For the text-containing cell, return its midpoint in (X, Y) coordinate format. 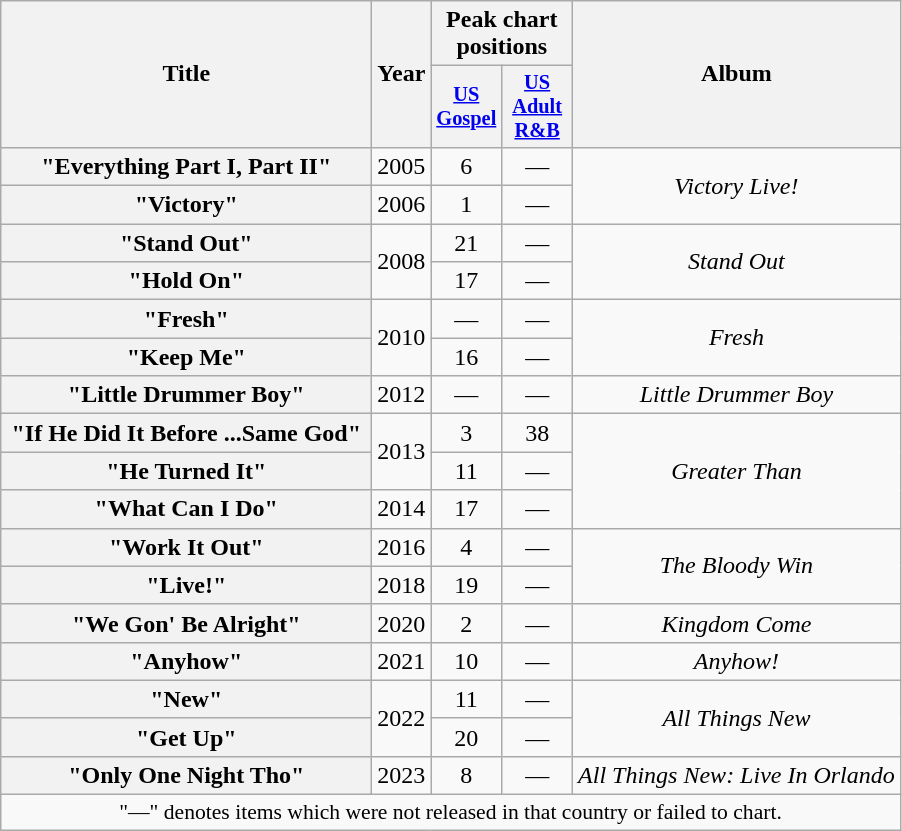
Victory Live! (737, 185)
3 (466, 433)
Title (186, 74)
4 (466, 547)
6 (466, 166)
19 (466, 585)
Fresh (737, 338)
2010 (402, 338)
2021 (402, 661)
2022 (402, 718)
Peak chart positions (502, 34)
2018 (402, 585)
2013 (402, 452)
"Everything Part I, Part II" (186, 166)
Year (402, 74)
"He Turned It" (186, 471)
"What Can I Do" (186, 509)
"New" (186, 699)
8 (466, 775)
"Work It Out" (186, 547)
Kingdom Come (737, 623)
Stand Out (737, 262)
20 (466, 737)
"If He Did It Before ...Same God" (186, 433)
"Fresh" (186, 319)
Greater Than (737, 471)
"Only One Night Tho" (186, 775)
21 (466, 243)
2008 (402, 262)
Little Drummer Boy (737, 395)
"Anyhow" (186, 661)
"We Gon' Be Alright" (186, 623)
2014 (402, 509)
2005 (402, 166)
10 (466, 661)
2016 (402, 547)
USAdult R&B (538, 107)
"Live!" (186, 585)
2006 (402, 205)
"—" denotes items which were not released in that country or failed to chart. (451, 813)
"Get Up" (186, 737)
2012 (402, 395)
"Little Drummer Boy" (186, 395)
"Stand Out" (186, 243)
"Victory" (186, 205)
2023 (402, 775)
38 (538, 433)
16 (466, 357)
"Hold On" (186, 281)
The Bloody Win (737, 566)
All Things New (737, 718)
Album (737, 74)
All Things New: Live In Orlando (737, 775)
2 (466, 623)
USGospel (466, 107)
Anyhow! (737, 661)
2020 (402, 623)
1 (466, 205)
"Keep Me" (186, 357)
